Find where the given text appears and provide that cell's center as (x, y) coordinate. 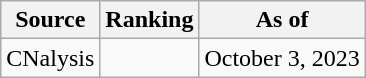
CNalysis (50, 58)
As of (282, 20)
Ranking (150, 20)
Source (50, 20)
October 3, 2023 (282, 58)
